Locate the cell with the specified text and output its [X, Y] center coordinate. 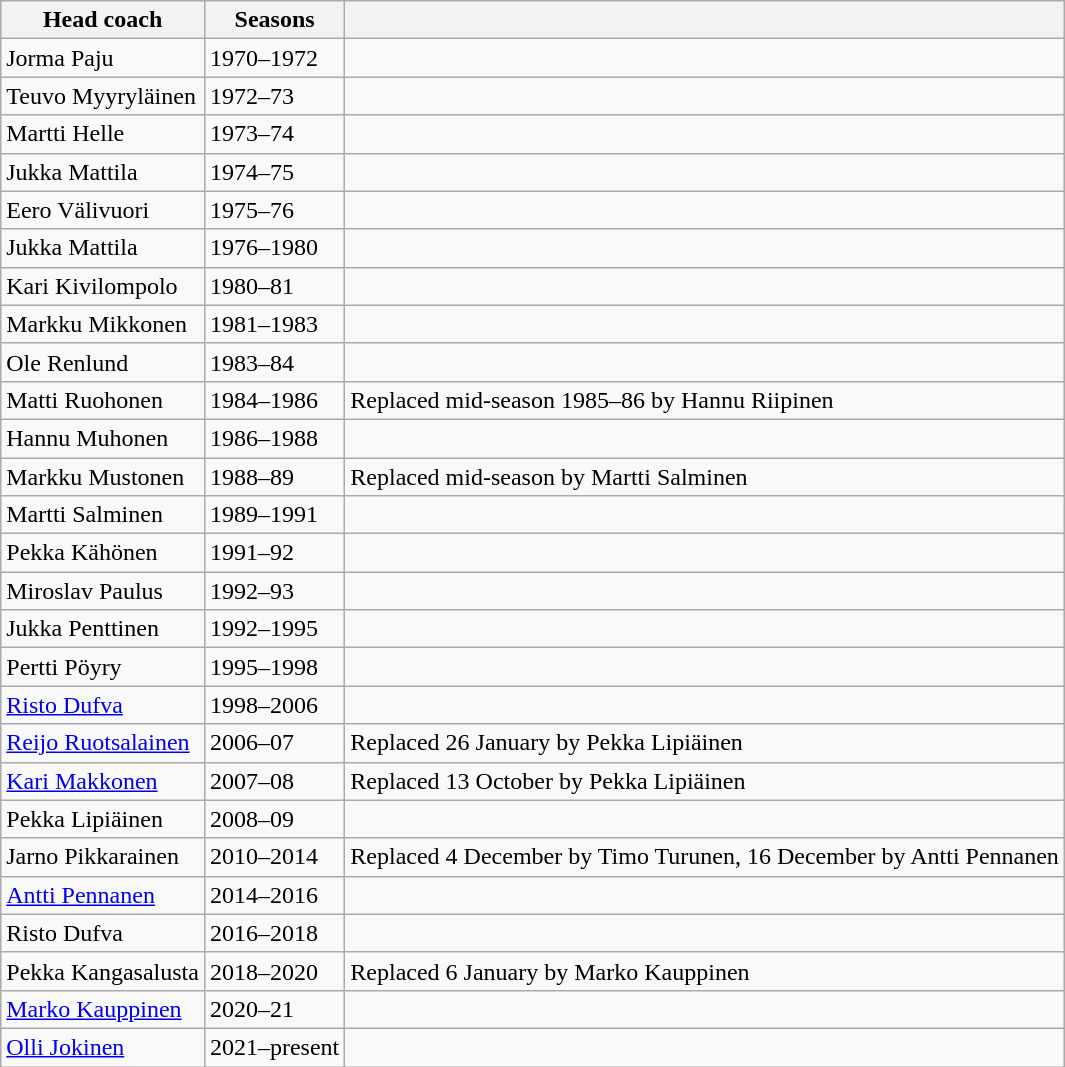
1972–73 [274, 96]
1989–1991 [274, 515]
2021–present [274, 1047]
Replaced 26 January by Pekka Lipiäinen [705, 743]
1970–1972 [274, 58]
Markku Mustonen [103, 477]
Head coach [103, 20]
Reijo Ruotsalainen [103, 743]
Marko Kauppinen [103, 1009]
Jarno Pikkarainen [103, 857]
1974–75 [274, 172]
1980–81 [274, 286]
Replaced 4 December by Timo Turunen, 16 December by Antti Pennanen [705, 857]
1973–74 [274, 134]
Jukka Penttinen [103, 629]
Martti Helle [103, 134]
2020–21 [274, 1009]
Replaced mid-season 1985–86 by Hannu Riipinen [705, 400]
1991–92 [274, 553]
Pekka Kähönen [103, 553]
Olli Jokinen [103, 1047]
Ole Renlund [103, 362]
2006–07 [274, 743]
1992–1995 [274, 629]
Antti Pennanen [103, 895]
Pekka Lipiäinen [103, 819]
Pekka Kangasalusta [103, 971]
Pertti Pöyry [103, 667]
1983–84 [274, 362]
2007–08 [274, 781]
2016–2018 [274, 933]
1976–1980 [274, 248]
Jorma Paju [103, 58]
1992–93 [274, 591]
1986–1988 [274, 438]
Hannu Muhonen [103, 438]
1975–76 [274, 210]
2010–2014 [274, 857]
1984–1986 [274, 400]
Miroslav Paulus [103, 591]
Matti Ruohonen [103, 400]
Martti Salminen [103, 515]
2014–2016 [274, 895]
1981–1983 [274, 324]
Seasons [274, 20]
Kari Kivilompolo [103, 286]
Replaced 13 October by Pekka Lipiäinen [705, 781]
Eero Välivuori [103, 210]
2018–2020 [274, 971]
1988–89 [274, 477]
1998–2006 [274, 705]
Markku Mikkonen [103, 324]
2008–09 [274, 819]
Kari Makkonen [103, 781]
Replaced mid-season by Martti Salminen [705, 477]
Replaced 6 January by Marko Kauppinen [705, 971]
Teuvo Myyryläinen [103, 96]
1995–1998 [274, 667]
